Return (x, y) of the center of cell containing provided text 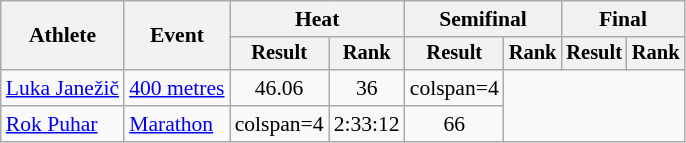
400 metres (176, 88)
Athlete (62, 36)
Rok Puhar (62, 124)
Event (176, 36)
Luka Janežič (62, 88)
Final (622, 19)
2:33:12 (367, 124)
Semifinal (484, 19)
Heat (318, 19)
Marathon (176, 124)
66 (454, 124)
36 (367, 88)
46.06 (280, 88)
